Identify which cell holds the provided text, then report its (x, y) central coordinate. 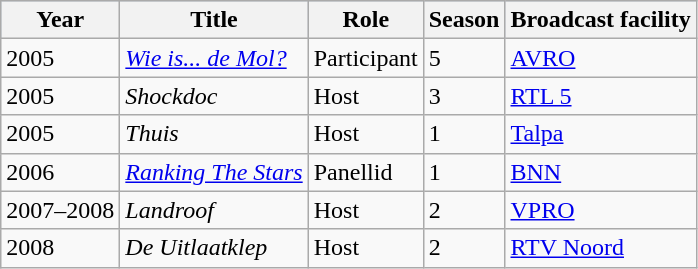
VPRO (600, 210)
RTV Noord (600, 248)
AVRO (600, 58)
5 (464, 58)
RTL 5 (600, 96)
Landroof (214, 210)
2008 (60, 248)
Broadcast facility (600, 20)
Wie is... de Mol? (214, 58)
Participant (366, 58)
Talpa (600, 134)
Season (464, 20)
2006 (60, 172)
Role (366, 20)
Ranking The Stars (214, 172)
De Uitlaatklep (214, 248)
Year (60, 20)
Title (214, 20)
2007–2008 (60, 210)
Thuis (214, 134)
3 (464, 96)
Panellid (366, 172)
BNN (600, 172)
Shockdoc (214, 96)
